For the text-containing cell, return its midpoint in [X, Y] coordinate format. 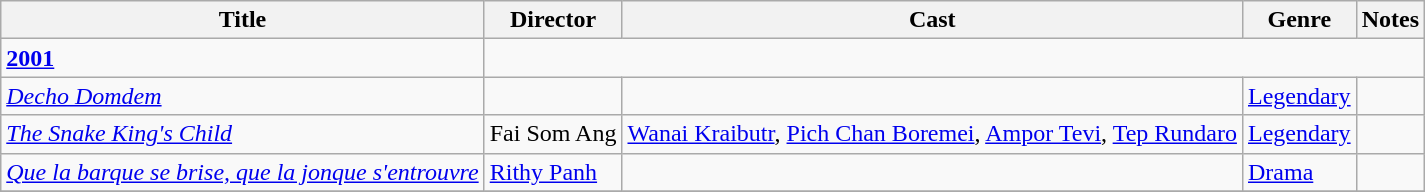
Genre [1299, 20]
Wanai Kraibutr, Pich Chan Boremei, Ampor Tevi, Tep Rundaro [932, 134]
Title [242, 20]
Drama [1299, 172]
Fai Som Ang [553, 134]
Que la barque se brise, que la jonque s'entrouvre [242, 172]
Rithy Panh [553, 172]
Cast [932, 20]
The Snake King's Child [242, 134]
Director [553, 20]
Notes [1390, 20]
2001 [242, 58]
Decho Domdem [242, 96]
